Find where the given text appears and provide that cell's center as [x, y] coordinate. 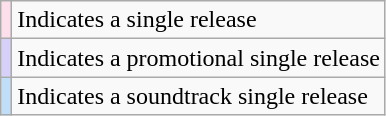
Indicates a promotional single release [199, 58]
Indicates a single release [199, 20]
Indicates a soundtrack single release [199, 96]
